From the cell containing the given text, extract its center point as [x, y] coordinate. 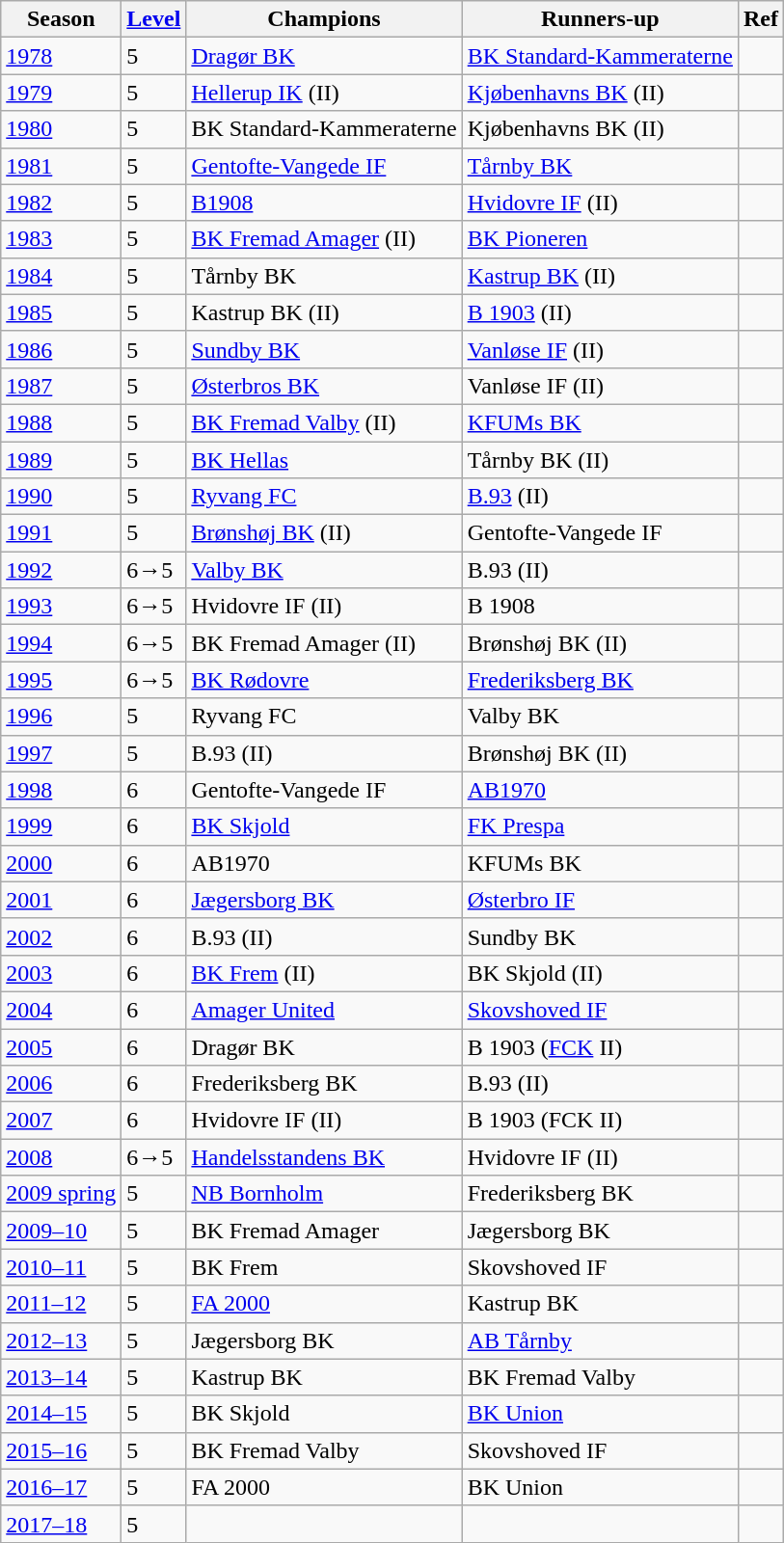
2002 [62, 936]
1992 [62, 570]
2001 [62, 900]
1981 [62, 166]
2008 [62, 1157]
2013–14 [62, 1377]
Østerbros BK [324, 386]
BK Frem [324, 1267]
2006 [62, 1084]
B 1908 [600, 607]
Handelsstandens BK [324, 1157]
BK Pioneren [600, 239]
2014–15 [62, 1414]
B 1903 (II) [600, 312]
1988 [62, 422]
2009–10 [62, 1231]
1999 [62, 826]
2017–18 [62, 1524]
BK Rødovre [324, 680]
1995 [62, 680]
2003 [62, 973]
2004 [62, 1010]
1996 [62, 717]
1980 [62, 129]
2007 [62, 1121]
1986 [62, 349]
2011–12 [62, 1304]
2009 spring [62, 1194]
Season [62, 19]
Champions [324, 19]
2005 [62, 1046]
NB Bornholm [324, 1194]
FK Prespa [600, 826]
Tårnby BK (II) [600, 460]
1994 [62, 643]
2016–17 [62, 1487]
1982 [62, 203]
1990 [62, 497]
1979 [62, 93]
1997 [62, 753]
BK Frem (II) [324, 973]
Level [154, 19]
1987 [62, 386]
B1908 [324, 203]
Amager United [324, 1010]
1983 [62, 239]
BK Hellas [324, 460]
1993 [62, 607]
1985 [62, 312]
Hellerup IK (II) [324, 93]
1984 [62, 276]
Østerbro IF [600, 900]
Ref [760, 19]
1998 [62, 790]
2010–11 [62, 1267]
2000 [62, 863]
2015–16 [62, 1450]
2012–13 [62, 1340]
BK Fremad Amager [324, 1231]
AB Tårnby [600, 1340]
BK Skjold (II) [600, 973]
1991 [62, 533]
1978 [62, 56]
1989 [62, 460]
BK Fremad Valby (II) [324, 422]
Runners-up [600, 19]
